Provide the [x, y] coordinate of the cell's center where the given text is located.  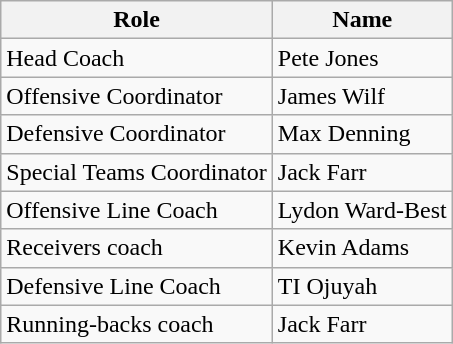
Offensive Coordinator [137, 96]
Defensive Coordinator [137, 134]
Running-backs coach [137, 324]
Role [137, 20]
Kevin Adams [362, 248]
James Wilf [362, 96]
Max Denning [362, 134]
Defensive Line Coach [137, 286]
Lydon Ward-Best [362, 210]
Special Teams Coordinator [137, 172]
Receivers coach [137, 248]
TI Ojuyah [362, 286]
Head Coach [137, 58]
Pete Jones [362, 58]
Offensive Line Coach [137, 210]
Name [362, 20]
